Output the (x, y) coordinate of the center of the cell containing the given text.  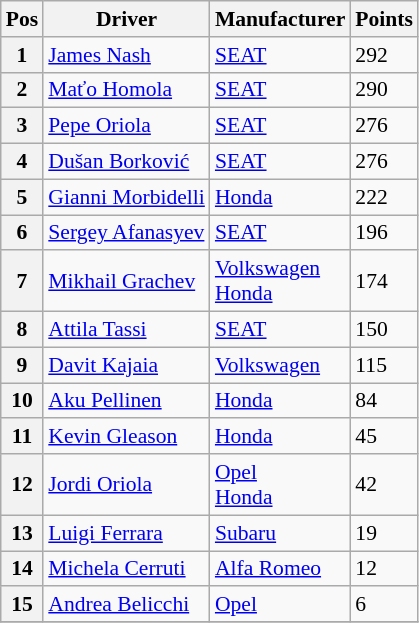
Kevin Gleason (126, 437)
Volkswagen (280, 365)
174 (384, 282)
Maťo Homola (126, 90)
Driver (126, 19)
Attila Tassi (126, 330)
Dušan Borković (126, 162)
13 (22, 533)
Opel (280, 605)
290 (384, 90)
292 (384, 55)
Manufacturer (280, 19)
Pepe Oriola (126, 126)
4 (22, 162)
Subaru (280, 533)
Alfa Romeo (280, 569)
Sergey Afanasyev (126, 233)
Gianni Morbidelli (126, 197)
196 (384, 233)
OpelHonda (280, 484)
Pos (22, 19)
11 (22, 437)
Jordi Oriola (126, 484)
2 (22, 90)
Davit Kajaia (126, 365)
19 (384, 533)
7 (22, 282)
Luigi Ferrara (126, 533)
VolkswagenHonda (280, 282)
8 (22, 330)
45 (384, 437)
Michela Cerruti (126, 569)
Andrea Belicchi (126, 605)
15 (22, 605)
Aku Pellinen (126, 401)
14 (22, 569)
10 (22, 401)
5 (22, 197)
150 (384, 330)
1 (22, 55)
222 (384, 197)
84 (384, 401)
3 (22, 126)
9 (22, 365)
42 (384, 484)
James Nash (126, 55)
Points (384, 19)
Mikhail Grachev (126, 282)
115 (384, 365)
